Pinpoint the cell where the given text exists, returning its [X, Y] midpoint coordinate. 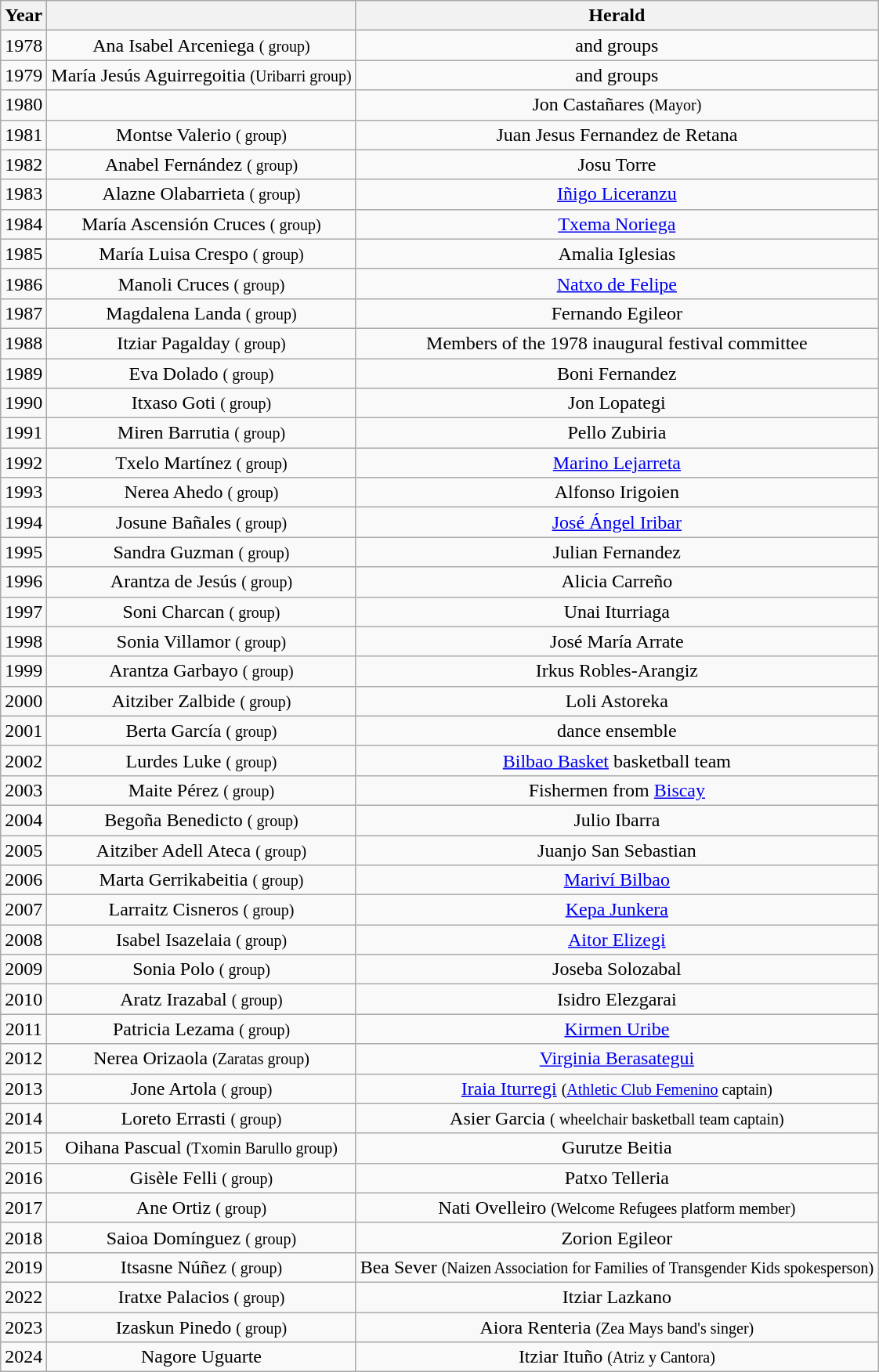
Julio Ibarra [617, 820]
1987 [24, 313]
Itziar Pagalday ( group) [201, 343]
2009 [24, 969]
2007 [24, 910]
Larraitz Cisneros ( group) [201, 910]
2023 [24, 1327]
Oihana Pascual (Txomin Barullo group) [201, 1148]
1986 [24, 283]
Izaskun Pinedo ( group) [201, 1327]
2015 [24, 1148]
1991 [24, 433]
1981 [24, 135]
2001 [24, 731]
2012 [24, 1059]
Julian Fernandez [617, 552]
Txema Noriega [617, 224]
Unai Iturriaga [617, 612]
1993 [24, 493]
Year [24, 16]
1984 [24, 224]
Itsasne Núñez ( group) [201, 1267]
Juanjo San Sebastian [617, 850]
María Luisa Crespo ( group) [201, 254]
Loli Astoreka [617, 701]
1982 [24, 164]
Manoli Cruces ( group) [201, 283]
Zorion Egileor [617, 1237]
Ane Ortiz ( group) [201, 1208]
Arantza Garbayo ( group) [201, 671]
Mariví Bilbao [617, 880]
Jone Artola ( group) [201, 1089]
Montse Valerio ( group) [201, 135]
Eva Dolado ( group) [201, 374]
Alicia Carreño [617, 582]
Iñigo Liceranzu [617, 194]
2013 [24, 1089]
Sonia Polo ( group) [201, 969]
1998 [24, 641]
Berta García ( group) [201, 731]
Amalia Iglesias [617, 254]
Josu Torre [617, 164]
1995 [24, 552]
1992 [24, 463]
Itziar Lazkano [617, 1297]
Fishermen from Biscay [617, 790]
Magdalena Landa ( group) [201, 313]
1989 [24, 374]
2017 [24, 1208]
Patxo Telleria [617, 1178]
2005 [24, 850]
Joseba Solozabal [617, 969]
Jon Castañares (Mayor) [617, 105]
1994 [24, 522]
Begoña Benedicto ( group) [201, 820]
María Ascensión Cruces ( group) [201, 224]
Nerea Ahedo ( group) [201, 493]
2000 [24, 701]
Isidro Elezgarai [617, 999]
Sandra Guzman ( group) [201, 552]
Aratz Irazabal ( group) [201, 999]
2019 [24, 1267]
Lurdes Luke ( group) [201, 760]
Miren Barrutia ( group) [201, 433]
José Ángel Iribar [617, 522]
2006 [24, 880]
Kepa Junkera [617, 910]
1988 [24, 343]
Bea Sever (Naizen Association for Families of Transgender Kids spokesperson) [617, 1267]
Jon Lopategi [617, 403]
2003 [24, 790]
1997 [24, 612]
2022 [24, 1297]
Saioa Domínguez ( group) [201, 1237]
Patricia Lezama ( group) [201, 1029]
1985 [24, 254]
Isabel Isazelaia ( group) [201, 940]
Aitor Elizegi [617, 940]
Itziar Ituño (Atriz y Cantora) [617, 1357]
Alfonso Irigoien [617, 493]
Juan Jesus Fernandez de Retana [617, 135]
Aitziber Adell Ateca ( group) [201, 850]
Gurutze Beitia [617, 1148]
Aitziber Zalbide ( group) [201, 701]
Boni Fernandez [617, 374]
Natxo de Felipe [617, 283]
1990 [24, 403]
María Jesús Aguirregoitia (Uribarri group) [201, 75]
Marta Gerrikabeitia ( group) [201, 880]
1978 [24, 45]
Arantza de Jesús ( group) [201, 582]
2018 [24, 1237]
Bilbao Basket basketball team [617, 760]
Herald [617, 16]
Iraia Iturregi (Athletic Club Femenino captain) [617, 1089]
Nagore Uguarte [201, 1357]
Maite Pérez ( group) [201, 790]
dance ensemble [617, 731]
José María Arrate [617, 641]
2016 [24, 1178]
Gisèle Felli ( group) [201, 1178]
2014 [24, 1118]
Alazne Olabarrieta ( group) [201, 194]
Loreto Errasti ( group) [201, 1118]
Pello Zubiria [617, 433]
1996 [24, 582]
1983 [24, 194]
Virginia Berasategui [617, 1059]
Josune Bañales ( group) [201, 522]
1980 [24, 105]
Anabel Fernández ( group) [201, 164]
Iratxe Palacios ( group) [201, 1297]
1999 [24, 671]
2002 [24, 760]
2011 [24, 1029]
Fernando Egileor [617, 313]
Nerea Orizaola (Zaratas group) [201, 1059]
Ana Isabel Arceniega ( group) [201, 45]
Members of the 1978 inaugural festival committee [617, 343]
Marino Lejarreta [617, 463]
Asier Garcia ( wheelchair basketball team captain) [617, 1118]
Txelo Martínez ( group) [201, 463]
Kirmen Uribe [617, 1029]
Soni Charcan ( group) [201, 612]
2024 [24, 1357]
Itxaso Goti ( group) [201, 403]
Irkus Robles-Arangiz [617, 671]
Nati Ovelleiro (Welcome Refugees platform member) [617, 1208]
2008 [24, 940]
Sonia Villamor ( group) [201, 641]
Aiora Renteria (Zea Mays band's singer) [617, 1327]
2010 [24, 999]
1979 [24, 75]
2004 [24, 820]
